For the text-containing cell, return its midpoint in [X, Y] coordinate format. 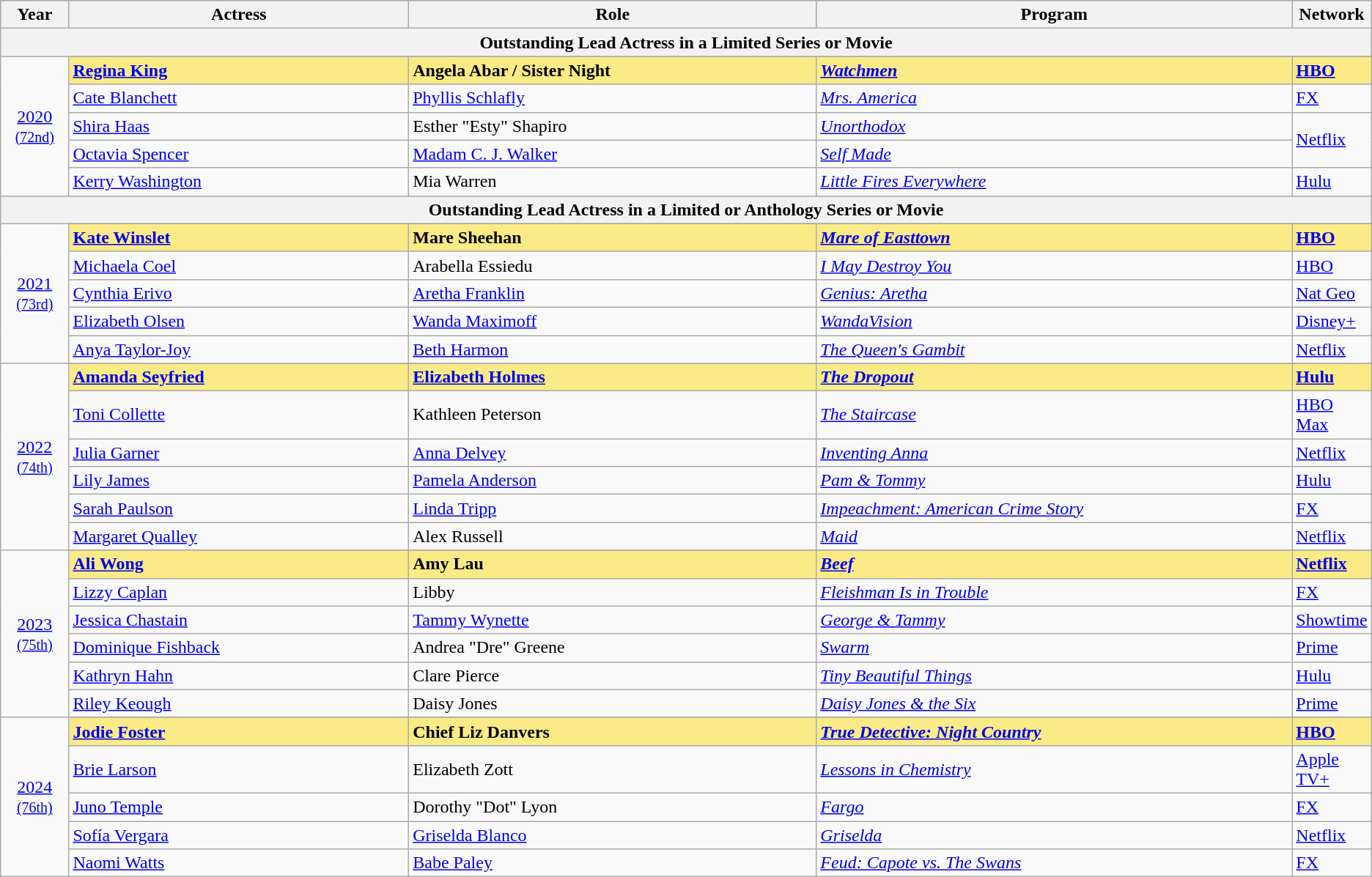
Anya Taylor-Joy [239, 349]
Elizabeth Zott [613, 769]
Kathryn Hahn [239, 676]
Brie Larson [239, 769]
True Detective: Night Country [1054, 731]
Andrea "Dre" Greene [613, 648]
Amanda Seyfried [239, 377]
The Staircase [1054, 415]
Beef [1054, 564]
Lizzy Caplan [239, 592]
Feud: Capote vs. The Swans [1054, 863]
Network [1332, 15]
2022(74th) [35, 457]
Ali Wong [239, 564]
Sofía Vergara [239, 835]
Arabella Essiedu [613, 265]
Madam C. J. Walker [613, 154]
WandaVision [1054, 321]
Impeachment: American Crime Story [1054, 508]
Disney+ [1332, 321]
Riley Keough [239, 703]
The Queen's Gambit [1054, 349]
Role [613, 15]
Jodie Foster [239, 731]
Pamela Anderson [613, 481]
HBO Max [1332, 415]
Tiny Beautiful Things [1054, 676]
Anna Delvey [613, 453]
Aretha Franklin [613, 293]
The Dropout [1054, 377]
Mrs. America [1054, 98]
Naomi Watts [239, 863]
2021(73rd) [35, 293]
Phyllis Schlafly [613, 98]
Kerry Washington [239, 182]
Jessica Chastain [239, 620]
Elizabeth Olsen [239, 321]
Daisy Jones [613, 703]
Maid [1054, 536]
Little Fires Everywhere [1054, 182]
Actress [239, 15]
Daisy Jones & the Six [1054, 703]
Cynthia Erivo [239, 293]
Amy Lau [613, 564]
Fleishman Is in Trouble [1054, 592]
Angela Abar / Sister Night [613, 70]
2020(72nd) [35, 126]
Kathleen Peterson [613, 415]
Self Made [1054, 154]
Outstanding Lead Actress in a Limited or Anthology Series or Movie [686, 210]
Julia Garner [239, 453]
Nat Geo [1332, 293]
2024(76th) [35, 797]
Linda Tripp [613, 508]
Griselda Blanco [613, 835]
2023(75th) [35, 634]
Toni Collette [239, 415]
Program [1054, 15]
George & Tammy [1054, 620]
Sarah Paulson [239, 508]
Elizabeth Holmes [613, 377]
I May Destroy You [1054, 265]
Babe Paley [613, 863]
Mare Sheehan [613, 237]
Wanda Maximoff [613, 321]
Libby [613, 592]
Octavia Spencer [239, 154]
Alex Russell [613, 536]
Griselda [1054, 835]
Inventing Anna [1054, 453]
Tammy Wynette [613, 620]
Apple TV+ [1332, 769]
Unorthodox [1054, 126]
Dominique Fishback [239, 648]
Year [35, 15]
Esther "Esty" Shapiro [613, 126]
Clare Pierce [613, 676]
Kate Winslet [239, 237]
Lessons in Chemistry [1054, 769]
Lily James [239, 481]
Pam & Tommy [1054, 481]
Outstanding Lead Actress in a Limited Series or Movie [686, 42]
Genius: Aretha [1054, 293]
Shira Haas [239, 126]
Michaela Coel [239, 265]
Margaret Qualley [239, 536]
Cate Blanchett [239, 98]
Fargo [1054, 807]
Watchmen [1054, 70]
Showtime [1332, 620]
Dorothy "Dot" Lyon [613, 807]
Beth Harmon [613, 349]
Mia Warren [613, 182]
Swarm [1054, 648]
Chief Liz Danvers [613, 731]
Mare of Easttown [1054, 237]
Regina King [239, 70]
Juno Temple [239, 807]
